From the cell containing the given text, extract its center point as [X, Y] coordinate. 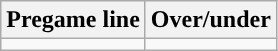
Pregame line [74, 20]
Over/under [210, 20]
